Capture the cell that displays the provided text and extract its [X, Y] central coordinate. 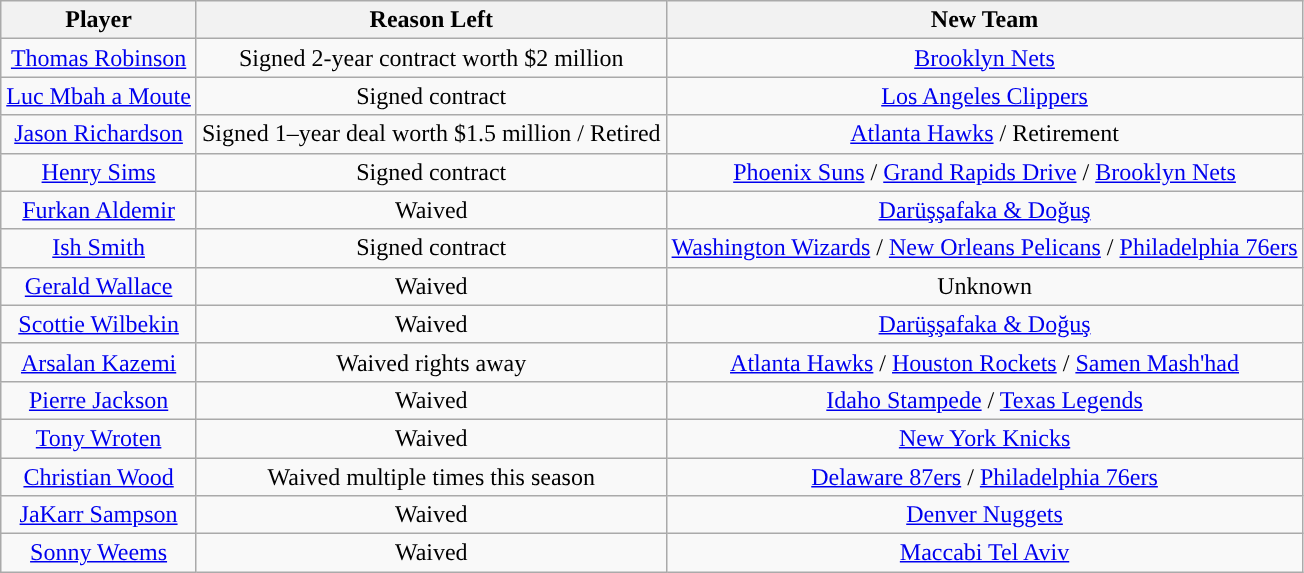
Los Angeles Clippers [984, 96]
Brooklyn Nets [984, 58]
Maccabi Tel Aviv [984, 553]
Furkan Aldemir [99, 210]
JaKarr Sampson [99, 515]
Denver Nuggets [984, 515]
Delaware 87ers / Philadelphia 76ers [984, 477]
Tony Wroten [99, 438]
Waived multiple times this season [431, 477]
Pierre Jackson [99, 400]
Gerald Wallace [99, 286]
Atlanta Hawks / Retirement [984, 134]
Idaho Stampede / Texas Legends [984, 400]
New York Knicks [984, 438]
Atlanta Hawks / Houston Rockets / Samen Mash'had [984, 362]
Waived rights away [431, 362]
Henry Sims [99, 172]
Unknown [984, 286]
Washington Wizards / New Orleans Pelicans / Philadelphia 76ers [984, 248]
Phoenix Suns / Grand Rapids Drive / Brooklyn Nets [984, 172]
Thomas Robinson [99, 58]
Player [99, 20]
Signed 2-year contract worth $2 million [431, 58]
Signed 1–year deal worth $1.5 million / Retired [431, 134]
Reason Left [431, 20]
Luc Mbah a Moute [99, 96]
Jason Richardson [99, 134]
Ish Smith [99, 248]
Sonny Weems [99, 553]
New Team [984, 20]
Christian Wood [99, 477]
Arsalan Kazemi [99, 362]
Scottie Wilbekin [99, 324]
